Provide the [x, y] coordinate of the cell's center where the given text is located.  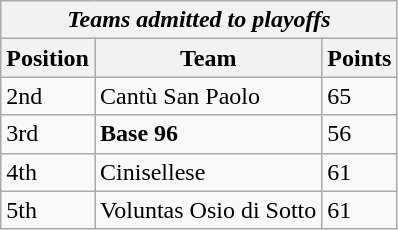
4th [48, 172]
56 [360, 134]
Voluntas Osio di Sotto [208, 210]
Position [48, 58]
Base 96 [208, 134]
Team [208, 58]
Cinisellese [208, 172]
65 [360, 96]
2nd [48, 96]
Points [360, 58]
Teams admitted to playoffs [199, 20]
5th [48, 210]
3rd [48, 134]
Cantù San Paolo [208, 96]
